Scan for the cell matching the given text and deliver its (X, Y) coordinate at center. 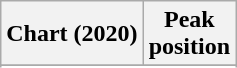
Chart (2020) (72, 34)
Peakposition (189, 34)
